Output the (x, y) coordinate of the center of the cell containing the given text.  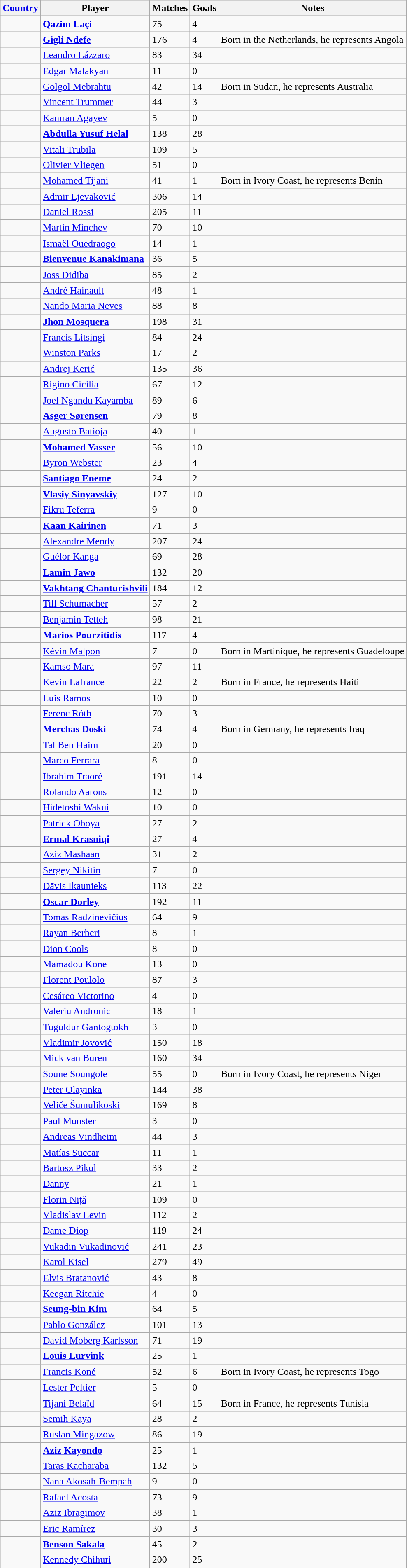
Aziz Kayondo (95, 1450)
117 (170, 635)
42 (170, 86)
176 (170, 40)
49 (205, 1262)
Vukadin Vukadinović (95, 1246)
Mohamed Yasser (95, 447)
Vladimir Jovović (95, 1043)
73 (170, 1497)
Sergey Nikitin (95, 870)
Taras Kacharaba (95, 1466)
306 (170, 196)
Vincent Trummer (95, 102)
Florent Poulolo (95, 980)
Benson Sakala (95, 1544)
Tal Ben Haim (95, 745)
Winston Parks (95, 353)
97 (170, 666)
André Hainault (95, 290)
Elvis Bratanović (95, 1278)
Born in Ivory Coast, he represents Niger (313, 1074)
Tuguldur Gantogtokh (95, 1027)
Edgar Malakyan (95, 71)
Mamadou Kone (95, 964)
Joel Ngandu Kayamba (95, 400)
192 (170, 901)
Benjamin Tetteh (95, 619)
Mohamed Tijani (95, 180)
Peter Olayinka (95, 1090)
Marios Pourzitidis (95, 635)
51 (170, 165)
Born in Germany, he represents Iraq (313, 729)
Karol Kisel (95, 1262)
Daniel Rossi (95, 212)
55 (170, 1074)
33 (170, 1168)
Lester Peltier (95, 1387)
144 (170, 1090)
Paul Munster (95, 1121)
191 (170, 776)
83 (170, 55)
30 (170, 1528)
89 (170, 400)
Born in France, he represents Tunisia (313, 1403)
41 (170, 180)
Notes (313, 8)
85 (170, 275)
Leandro Lázzaro (95, 55)
52 (170, 1372)
241 (170, 1246)
Soune Soungole (95, 1074)
Tijani Belaïd (95, 1403)
Patrick Oboya (95, 823)
Marco Ferrara (95, 761)
Alexandre Mendy (95, 541)
Semih Kaya (95, 1419)
Kennedy Chihuri (95, 1560)
Kévin Malpon (95, 651)
79 (170, 415)
198 (170, 322)
Andreas Vindheim (95, 1136)
Guélor Kanga (95, 557)
Andrej Kerić (95, 369)
Hidetoshi Wakui (95, 807)
56 (170, 447)
Jhon Mosquera (95, 322)
Santiago Eneme (95, 478)
Lamin Jawo (95, 572)
Cesáreo Victorino (95, 996)
Rafael Acosta (95, 1497)
Matías Succar (95, 1152)
Ibrahim Traoré (95, 776)
Kaan Kairinen (95, 525)
Vladislav Levin (95, 1215)
Kamran Agayev (95, 118)
Born in the Netherlands, he represents Angola (313, 40)
Veliče Šumulikoski (95, 1105)
Asger Sørensen (95, 415)
Bienvenue Kanakimana (95, 259)
Gigli Ndefe (95, 40)
113 (170, 886)
Joss Didiba (95, 275)
86 (170, 1434)
Florin Niță (95, 1199)
Tomas Radzinevičius (95, 917)
Rolando Aarons (95, 792)
150 (170, 1043)
Goals (205, 8)
57 (170, 604)
138 (170, 133)
101 (170, 1325)
84 (170, 337)
279 (170, 1262)
Born in Ivory Coast, he represents Benin (313, 180)
Till Schumacher (95, 604)
Martin Minchev (95, 228)
Vakhtang Chanturishvili (95, 588)
Fikru Teferra (95, 510)
98 (170, 619)
48 (170, 290)
Rayan Berberi (95, 933)
45 (170, 1544)
Francis Litsingi (95, 337)
74 (170, 729)
Aziz Ibragimov (95, 1513)
Born in Sudan, he represents Australia (313, 86)
Ferenc Róth (95, 714)
Luis Ramos (95, 698)
Olivier Vliegen (95, 165)
15 (205, 1403)
169 (170, 1105)
Dame Diop (95, 1231)
160 (170, 1058)
Golgol Mebrahtu (95, 86)
Louis Lurvink (95, 1356)
127 (170, 494)
Nando Maria Neves (95, 306)
Dāvis Ikaunieks (95, 886)
Born in Martinique, he represents Guadeloupe (313, 651)
Valeriu Andronic (95, 1011)
Player (95, 8)
Oscar Dorley (95, 901)
Kamso Mara (95, 666)
Kevin Lafrance (95, 682)
Admir Ljevaković (95, 196)
David Moberg Karlsson (95, 1340)
Francis Koné (95, 1372)
Abdulla Yusuf Helal (95, 133)
Country (21, 8)
Eric Ramírez (95, 1528)
Bartosz Pikul (95, 1168)
Aziz Mashaan (95, 854)
Dion Cools (95, 948)
Ermal Krasniqi (95, 839)
Merchas Doski (95, 729)
Ismaël Ouedraogo (95, 243)
200 (170, 1560)
Keegan Ritchie (95, 1293)
67 (170, 384)
Born in Ivory Coast, he represents Togo (313, 1372)
Rigino Cicilia (95, 384)
75 (170, 24)
Qazim Laçi (95, 24)
Vitali Trubila (95, 149)
Byron Webster (95, 463)
Born in France, he represents Haiti (313, 682)
Mick van Buren (95, 1058)
Danny (95, 1183)
Nana Akosah-Bempah (95, 1482)
40 (170, 431)
88 (170, 306)
Seung-bin Kim (95, 1309)
17 (170, 353)
Augusto Batioja (95, 431)
Matches (170, 8)
112 (170, 1215)
Ruslan Mingazow (95, 1434)
Vlasiy Sinyavskiy (95, 494)
Pablo González (95, 1325)
87 (170, 980)
184 (170, 588)
119 (170, 1231)
205 (170, 212)
135 (170, 369)
69 (170, 557)
43 (170, 1278)
207 (170, 541)
